Provide the (x, y) coordinate of the cell's center where the given text is located.  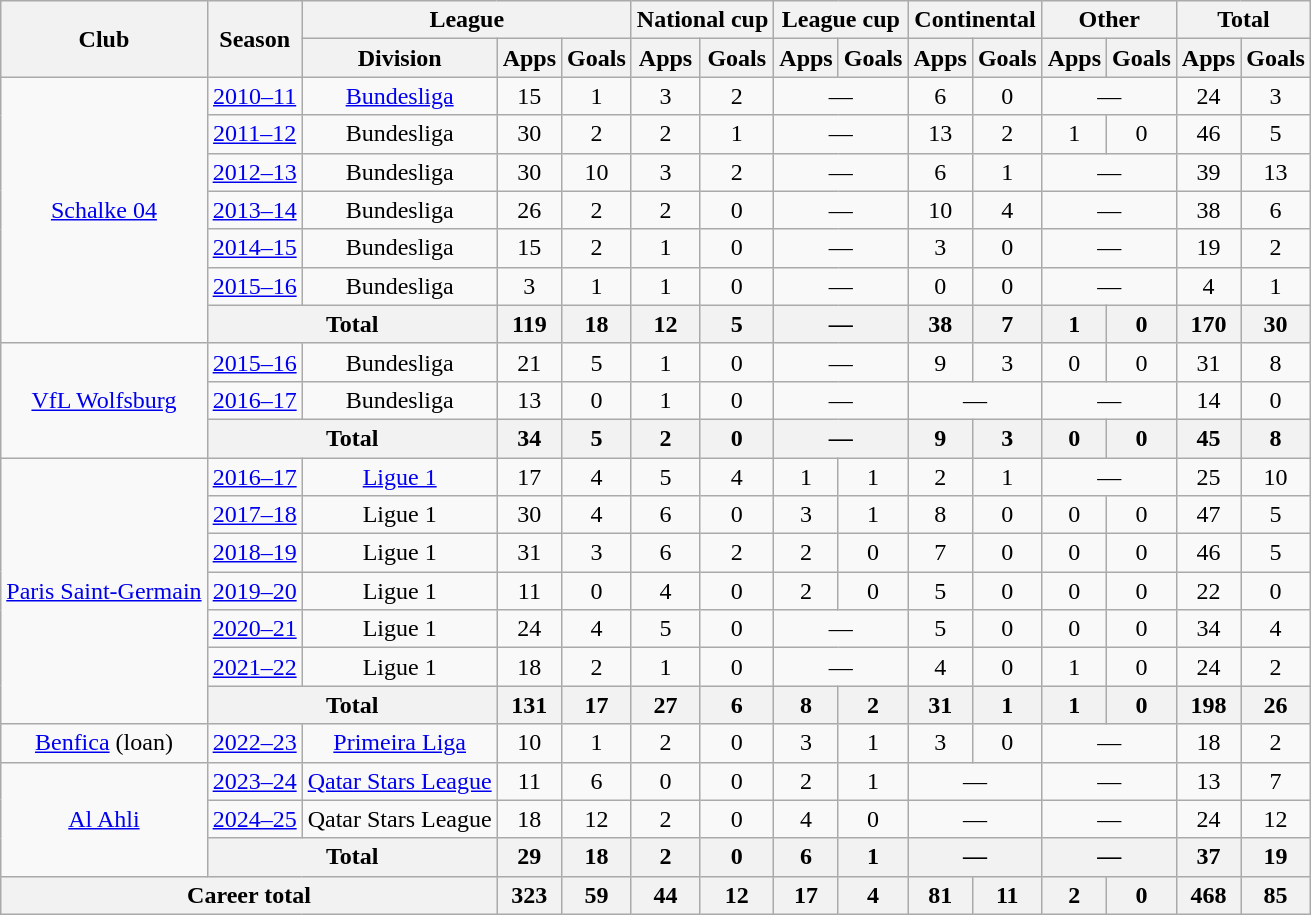
45 (1208, 438)
2013–14 (254, 210)
2014–15 (254, 248)
2011–12 (254, 134)
Paris Saint-Germain (104, 591)
2010–11 (254, 96)
323 (529, 895)
22 (1208, 591)
2018–19 (254, 553)
44 (665, 895)
29 (529, 857)
2020–21 (254, 629)
2024–25 (254, 819)
21 (529, 362)
85 (1276, 895)
59 (597, 895)
2012–13 (254, 172)
2019–20 (254, 591)
468 (1208, 895)
Benfica (loan) (104, 743)
131 (529, 705)
Season (254, 39)
Primeira Liga (400, 743)
Division (400, 58)
2017–18 (254, 515)
25 (1208, 477)
2022–23 (254, 743)
Other (1109, 20)
VfL Wolfsburg (104, 400)
2023–24 (254, 781)
14 (1208, 400)
37 (1208, 857)
39 (1208, 172)
198 (1208, 705)
Career total (249, 895)
81 (940, 895)
National cup (702, 20)
League cup (841, 20)
Al Ahli (104, 819)
119 (529, 324)
League (466, 20)
2021–22 (254, 667)
170 (1208, 324)
Continental (975, 20)
Club (104, 39)
Schalke 04 (104, 210)
47 (1208, 515)
27 (665, 705)
